Determine the [X, Y] coordinate at the center of the cell enclosing the given text.  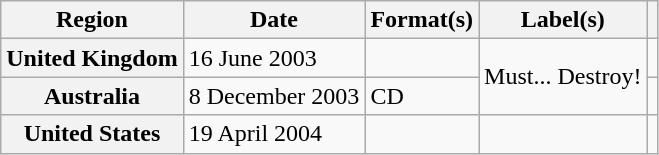
Date [274, 20]
16 June 2003 [274, 58]
8 December 2003 [274, 96]
Australia [92, 96]
19 April 2004 [274, 134]
United States [92, 134]
Must... Destroy! [563, 77]
Format(s) [422, 20]
Region [92, 20]
Label(s) [563, 20]
United Kingdom [92, 58]
CD [422, 96]
